Extract the [X, Y] coordinate from the center of the cell holding the provided text.  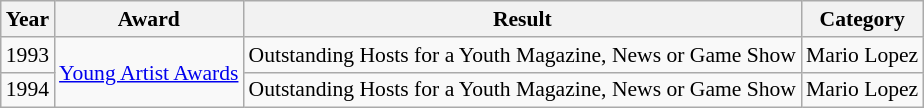
1993 [28, 55]
Result [523, 19]
Year [28, 19]
Category [862, 19]
1994 [28, 90]
Young Artist Awards [148, 72]
Award [148, 19]
